Return the [x, y] coordinate for the center point of the cell that contains the specified text.  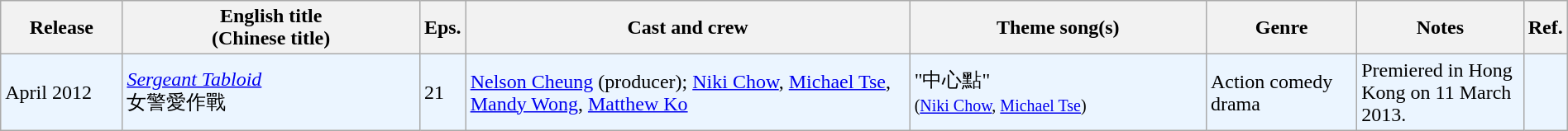
Action comedy drama [1281, 92]
Sergeant Tabloid 女警愛作戰 [271, 92]
Eps. [442, 28]
Cast and crew [688, 28]
Genre [1281, 28]
Nelson Cheung (producer); Niki Chow, Michael Tse, Mandy Wong, Matthew Ko [688, 92]
"中心點"(Niki Chow, Michael Tse) [1058, 92]
Premiered in Hong Kong on 11 March 2013. [1441, 92]
Notes [1441, 28]
21 [442, 92]
Ref. [1545, 28]
Release [61, 28]
English title (Chinese title) [271, 28]
Theme song(s) [1058, 28]
April 2012 [61, 92]
